Output the [x, y] coordinate of the center of the cell containing the given text.  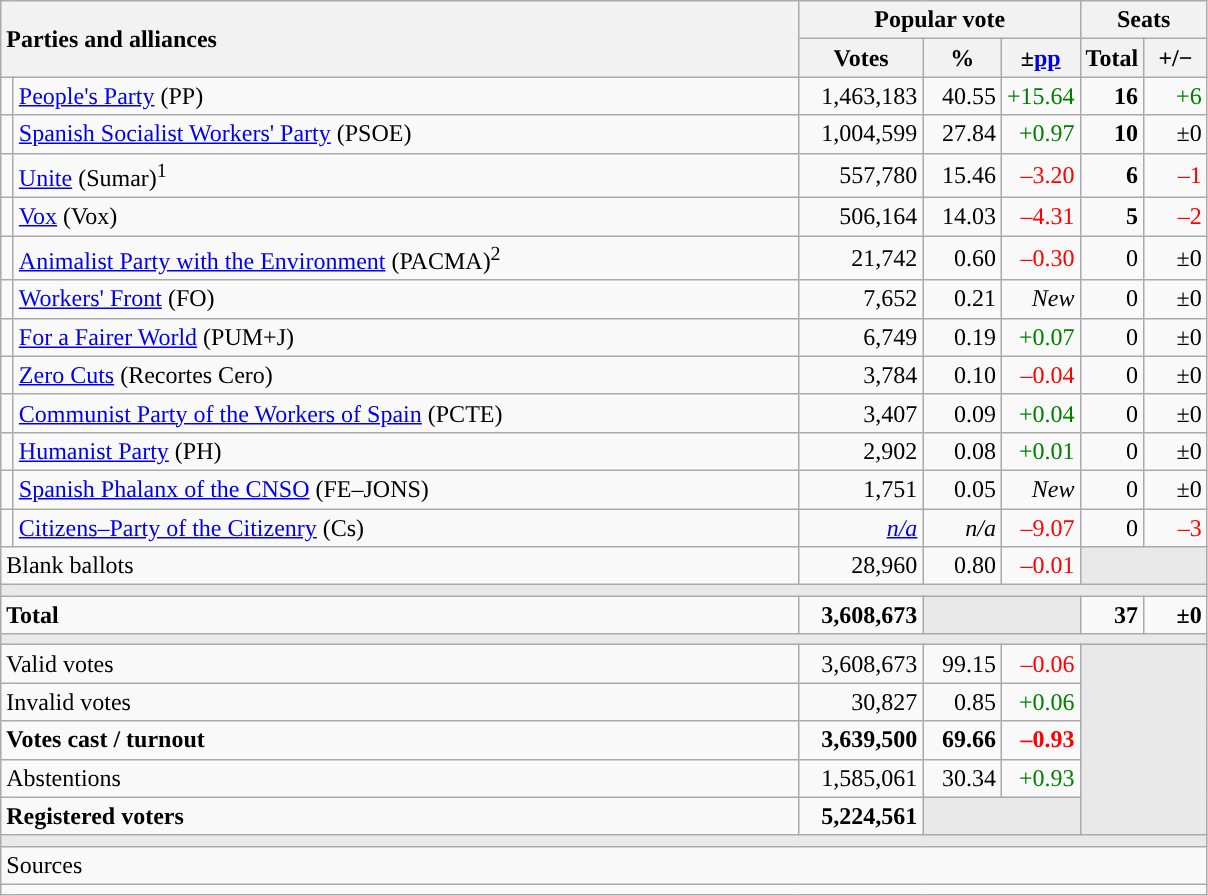
People's Party (PP) [406, 96]
6,749 [861, 337]
0.60 [962, 258]
+0.04 [1040, 413]
16 [1112, 96]
+/− [1176, 58]
–0.93 [1040, 740]
557,780 [861, 176]
Votes cast / turnout [400, 740]
+0.07 [1040, 337]
–2 [1176, 217]
Parties and alliances [400, 39]
40.55 [962, 96]
1,004,599 [861, 134]
–0.30 [1040, 258]
0.80 [962, 566]
–0.04 [1040, 375]
–1 [1176, 176]
Abstentions [400, 778]
Seats [1144, 20]
Animalist Party with the Environment (PACMA)2 [406, 258]
3,407 [861, 413]
0.19 [962, 337]
5 [1112, 217]
15.46 [962, 176]
+0.01 [1040, 451]
Registered voters [400, 816]
+6 [1176, 96]
30.34 [962, 778]
1,463,183 [861, 96]
1,585,061 [861, 778]
For a Fairer World (PUM+J) [406, 337]
10 [1112, 134]
+0.06 [1040, 702]
+15.64 [1040, 96]
–0.01 [1040, 566]
30,827 [861, 702]
% [962, 58]
3,784 [861, 375]
Blank ballots [400, 566]
2,902 [861, 451]
0.08 [962, 451]
Spanish Phalanx of the CNSO (FE–JONS) [406, 489]
37 [1112, 615]
+0.93 [1040, 778]
0.85 [962, 702]
Unite (Sumar)1 [406, 176]
0.10 [962, 375]
69.66 [962, 740]
28,960 [861, 566]
6 [1112, 176]
Invalid votes [400, 702]
–3 [1176, 528]
Valid votes [400, 664]
0.05 [962, 489]
0.09 [962, 413]
Communist Party of the Workers of Spain (PCTE) [406, 413]
–9.07 [1040, 528]
Zero Cuts (Recortes Cero) [406, 375]
27.84 [962, 134]
±pp [1040, 58]
506,164 [861, 217]
21,742 [861, 258]
7,652 [861, 299]
Votes [861, 58]
Sources [604, 865]
0.21 [962, 299]
+0.97 [1040, 134]
3,639,500 [861, 740]
14.03 [962, 217]
Popular vote [940, 20]
–4.31 [1040, 217]
–0.06 [1040, 664]
1,751 [861, 489]
Vox (Vox) [406, 217]
Citizens–Party of the Citizenry (Cs) [406, 528]
Humanist Party (PH) [406, 451]
5,224,561 [861, 816]
–3.20 [1040, 176]
99.15 [962, 664]
Workers' Front (FO) [406, 299]
Spanish Socialist Workers' Party (PSOE) [406, 134]
